Detect which cell encompasses the target text, then output its (X, Y) center coordinate. 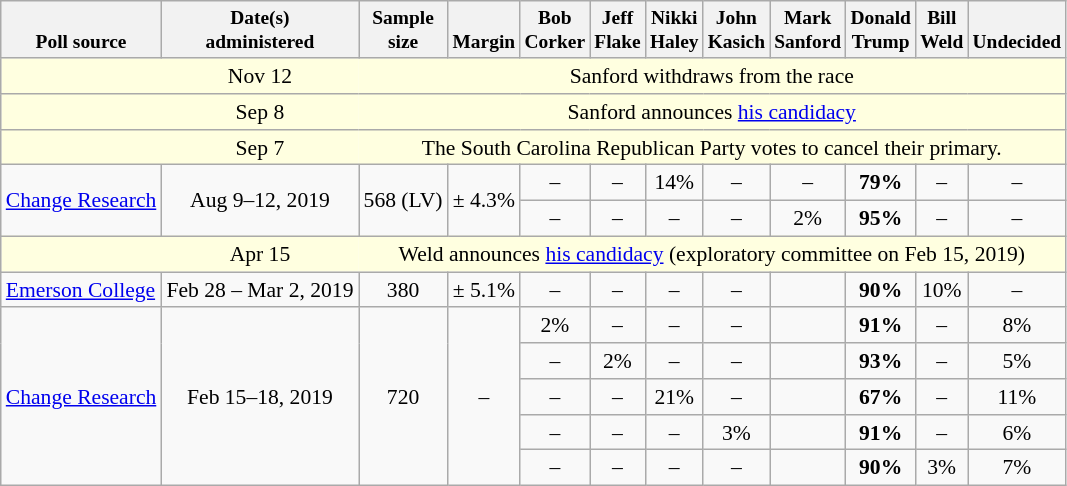
Sep 8 (260, 112)
79% (881, 183)
380 (404, 290)
67% (881, 397)
Feb 28 – Mar 2, 2019 (260, 290)
8% (1017, 326)
Apr 15 (260, 254)
NikkiHaley (674, 30)
Margin (484, 30)
Nov 12 (260, 76)
Samplesize (404, 30)
JohnKasich (736, 30)
Sanford withdraws from the race (712, 76)
95% (881, 219)
Poll source (82, 30)
5% (1017, 361)
± 4.3% (484, 200)
21% (674, 397)
The South Carolina Republican Party votes to cancel their primary. (712, 148)
11% (1017, 397)
10% (942, 290)
93% (881, 361)
JeffFlake (618, 30)
7% (1017, 468)
Undecided (1017, 30)
BillWeld (942, 30)
568 (LV) (404, 200)
Aug 9–12, 2019 (260, 200)
Date(s)administered (260, 30)
BobCorker (555, 30)
14% (674, 183)
± 5.1% (484, 290)
720 (404, 397)
Weld announces his candidacy (exploratory committee on Feb 15, 2019) (712, 254)
Feb 15–18, 2019 (260, 397)
Sanford announces his candidacy (712, 112)
6% (1017, 433)
Sep 7 (260, 148)
Emerson College (82, 290)
MarkSanford (808, 30)
DonaldTrump (881, 30)
